Scan for the cell matching the given text and deliver its [x, y] coordinate at center. 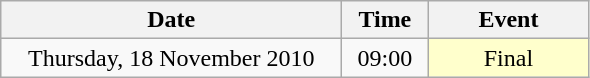
Time [385, 20]
Final [508, 58]
Event [508, 20]
Thursday, 18 November 2010 [172, 58]
09:00 [385, 58]
Date [172, 20]
